Determine the (x, y) coordinate at the center of the cell enclosing the given text.  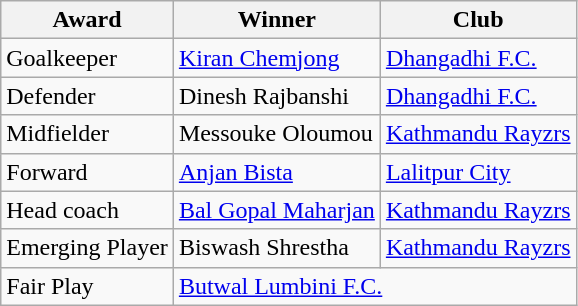
Anjan Bista (276, 172)
Biswash Shrestha (276, 248)
Butwal Lumbini F.C. (374, 286)
Winner (276, 20)
Club (478, 20)
Messouke Oloumou (276, 134)
Bal Gopal Maharjan (276, 210)
Fair Play (88, 286)
Forward (88, 172)
Lalitpur City (478, 172)
Kiran Chemjong (276, 58)
Emerging Player (88, 248)
Dinesh Rajbanshi (276, 96)
Award (88, 20)
Goalkeeper (88, 58)
Defender (88, 96)
Head coach (88, 210)
Midfielder (88, 134)
